Determine the [x, y] coordinate at the center of the cell enclosing the given text.  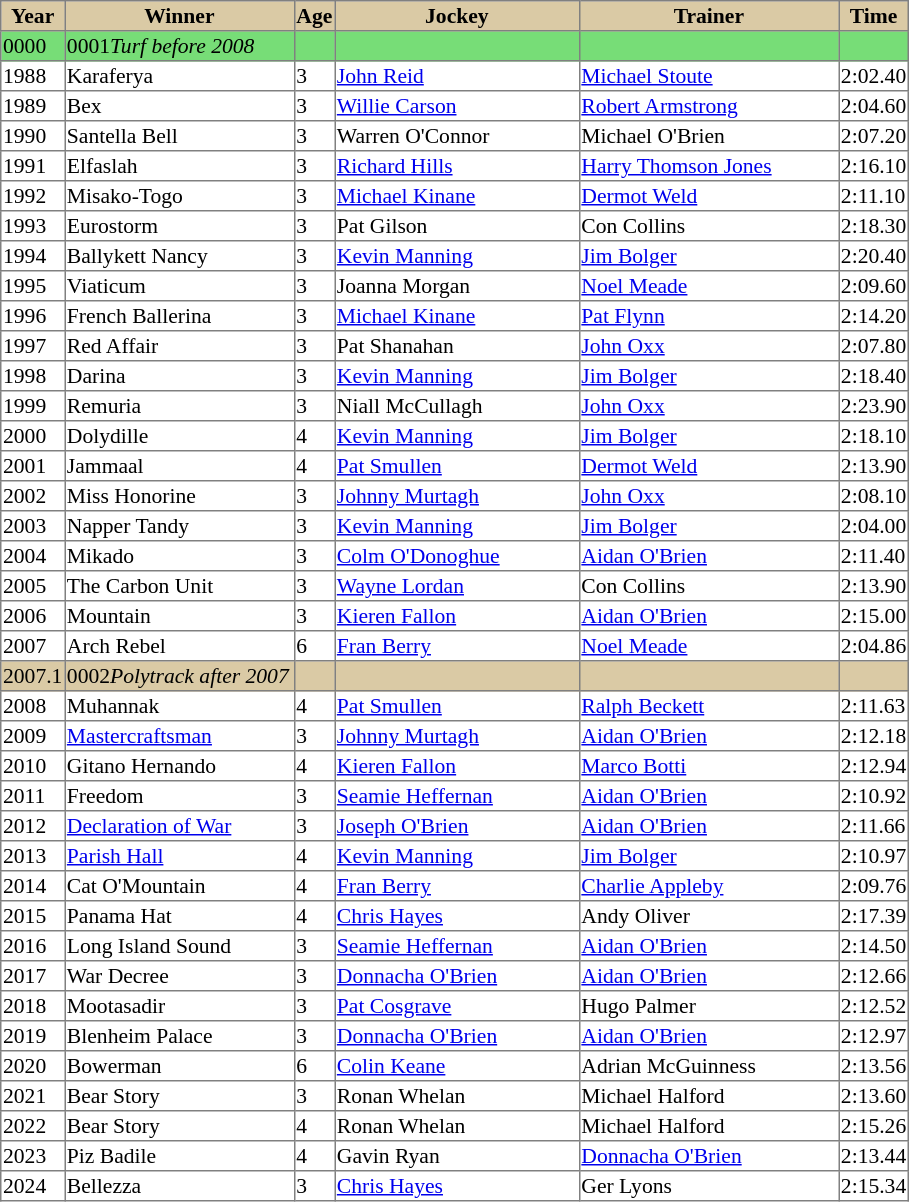
2:17.39 [874, 916]
2:10.97 [874, 856]
Harry Thomson Jones [709, 166]
2007.1 [33, 676]
2007 [33, 646]
Niall McCullagh [457, 406]
Blenheim Palace [180, 1036]
1995 [33, 286]
2:15.34 [874, 1186]
0002Polytrack after 2007 [180, 676]
Cat O'Mountain [180, 886]
Gavin Ryan [457, 1156]
Elfaslah [180, 166]
2:08.10 [874, 496]
Napper Tandy [180, 526]
2:09.60 [874, 286]
Jammaal [180, 466]
Year [33, 16]
Bellezza [180, 1186]
2022 [33, 1126]
1991 [33, 166]
1994 [33, 256]
2001 [33, 466]
Viaticum [180, 286]
2011 [33, 796]
2014 [33, 886]
2:07.80 [874, 346]
2:18.30 [874, 226]
Piz Badile [180, 1156]
2:11.40 [874, 556]
2024 [33, 1186]
Bex [180, 106]
1992 [33, 196]
Ballykett Nancy [180, 256]
1990 [33, 136]
2020 [33, 1066]
2009 [33, 736]
Willie Carson [457, 106]
Darina [180, 376]
2002 [33, 496]
Mountain [180, 616]
2006 [33, 616]
2:18.40 [874, 376]
2:09.76 [874, 886]
Trainer [709, 16]
Eurostorm [180, 226]
Colin Keane [457, 1066]
Jockey [457, 16]
2:16.10 [874, 166]
2:12.66 [874, 976]
Mootasadir [180, 1006]
2018 [33, 1006]
2:02.40 [874, 76]
2:11.66 [874, 826]
Colm O'Donoghue [457, 556]
2:12.97 [874, 1036]
War Decree [180, 976]
2004 [33, 556]
2:11.63 [874, 706]
1996 [33, 316]
Pat Cosgrave [457, 1006]
Pat Shanahan [457, 346]
2:04.60 [874, 106]
2:12.94 [874, 766]
1989 [33, 106]
Adrian McGuinness [709, 1066]
Arch Rebel [180, 646]
2:12.18 [874, 736]
1999 [33, 406]
1993 [33, 226]
Andy Oliver [709, 916]
Pat Gilson [457, 226]
Joanna Morgan [457, 286]
2019 [33, 1036]
2:12.52 [874, 1006]
Charlie Appleby [709, 886]
Karaferya [180, 76]
2:04.00 [874, 526]
2013 [33, 856]
2:13.44 [874, 1156]
French Ballerina [180, 316]
Ralph Beckett [709, 706]
2:20.40 [874, 256]
Misako-Togo [180, 196]
2:11.10 [874, 196]
Freedom [180, 796]
The Carbon Unit [180, 586]
Declaration of War [180, 826]
2021 [33, 1096]
Dolydille [180, 436]
Michael O'Brien [709, 136]
2:13.60 [874, 1096]
Remuria [180, 406]
Hugo Palmer [709, 1006]
2023 [33, 1156]
Long Island Sound [180, 946]
Mastercraftsman [180, 736]
Marco Botti [709, 766]
John Reid [457, 76]
1997 [33, 346]
Panama Hat [180, 916]
Ger Lyons [709, 1186]
Pat Flynn [709, 316]
2:13.56 [874, 1066]
2010 [33, 766]
Joseph O'Brien [457, 826]
2008 [33, 706]
2016 [33, 946]
2003 [33, 526]
1998 [33, 376]
0000 [33, 46]
Santella Bell [180, 136]
2:14.20 [874, 316]
0001Turf before 2008 [180, 46]
Warren O'Connor [457, 136]
Time [874, 16]
2012 [33, 826]
2000 [33, 436]
2:15.00 [874, 616]
2:15.26 [874, 1126]
2015 [33, 916]
Gitano Hernando [180, 766]
Winner [180, 16]
2:07.20 [874, 136]
Mikado [180, 556]
Bowerman [180, 1066]
Parish Hall [180, 856]
Muhannak [180, 706]
Red Affair [180, 346]
2:14.50 [874, 946]
2005 [33, 586]
Robert Armstrong [709, 106]
Wayne Lordan [457, 586]
2:10.92 [874, 796]
Richard Hills [457, 166]
1988 [33, 76]
Miss Honorine [180, 496]
Age [314, 16]
2017 [33, 976]
2:04.86 [874, 646]
2:23.90 [874, 406]
2:18.10 [874, 436]
Michael Stoute [709, 76]
